Return the (x, y) coordinate for the center point of the cell that contains the specified text.  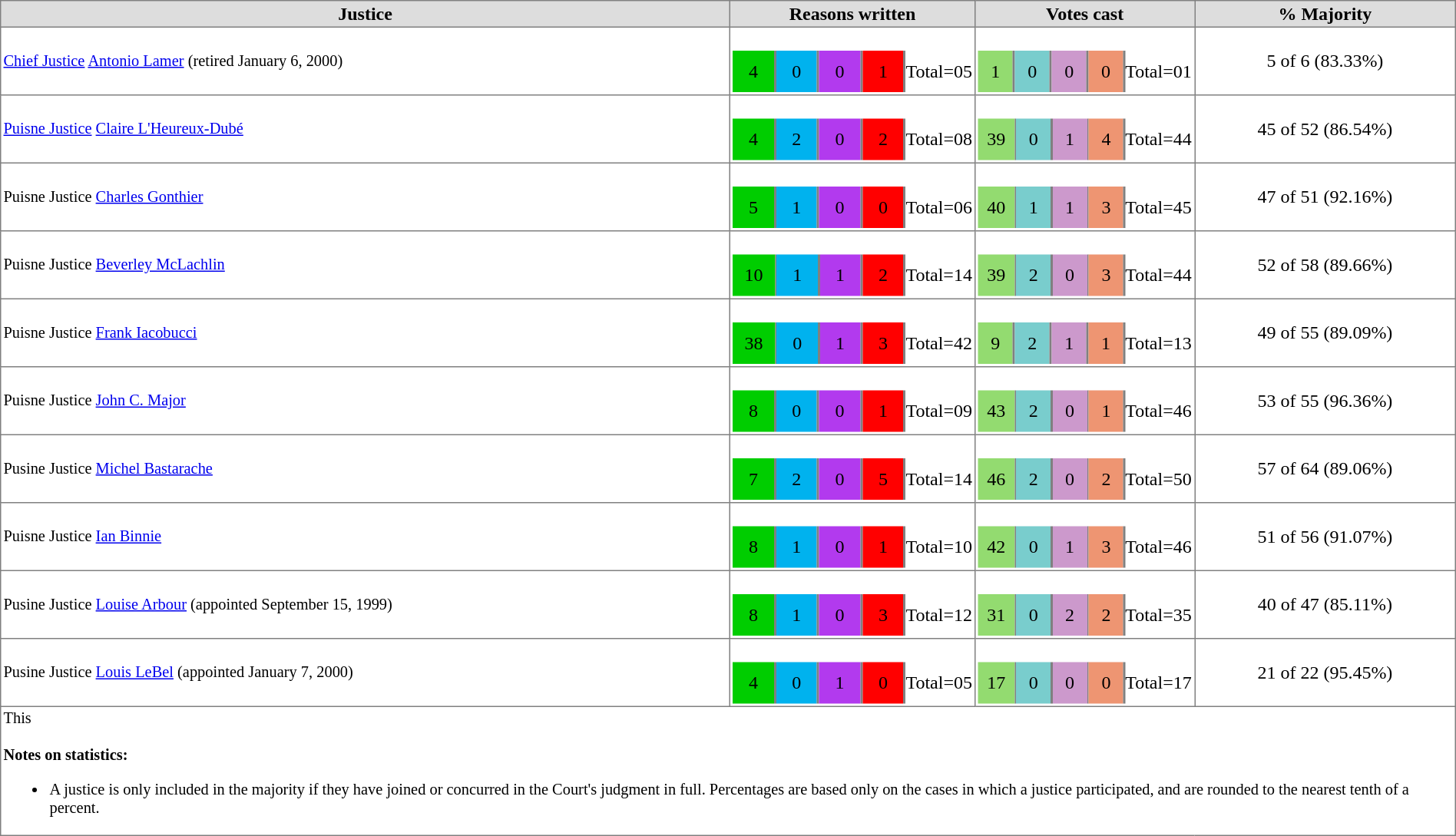
43 (995, 411)
Total=01 (1158, 71)
Total=17 (1158, 682)
Total=09 (938, 411)
Justice (366, 14)
9 (995, 343)
Total=13 (1158, 343)
1 0 0 0 Total=01 (1085, 61)
Total=35 (1158, 615)
38 (754, 343)
Puisne Justice Frank Iacobucci (366, 332)
Total=10 (938, 547)
45 of 52 (86.54%) (1325, 129)
Total=12 (938, 615)
17 0 0 0 Total=17 (1085, 672)
Pusine Justice Louise Arbour (appointed September 15, 1999) (366, 604)
57 of 64 (89.06%) (1325, 468)
Chief Justice Antonio Lamer (retired January 6, 2000) (366, 61)
5 of 6 (83.33%) (1325, 61)
53 of 55 (96.36%) (1325, 401)
5 1 0 0 Total=06 (852, 197)
4 2 0 2 Total=08 (852, 129)
Pusine Justice Louis LeBel (appointed January 7, 2000) (366, 672)
Total=50 (1158, 479)
52 of 58 (89.66%) (1325, 265)
31 (995, 615)
8 1 0 3 Total=12 (852, 604)
Reasons written (852, 14)
21 of 22 (95.45%) (1325, 672)
47 of 51 (92.16%) (1325, 197)
8 0 0 1 Total=09 (852, 401)
4 0 0 1 Total=05 (852, 61)
7 2 0 5 Total=14 (852, 468)
40 of 47 (85.11%) (1325, 604)
Total=06 (938, 207)
39 0 1 4 Total=44 (1085, 129)
Puisne Justice John C. Major (366, 401)
Votes cast (1085, 14)
% Majority (1325, 14)
31 0 2 2 Total=35 (1085, 604)
7 (753, 479)
Puisne Justice Ian Binnie (366, 537)
46 2 0 2 Total=50 (1085, 468)
49 of 55 (89.09%) (1325, 332)
Pusine Justice Michel Bastarache (366, 468)
42 (995, 547)
Total=42 (938, 343)
42 0 1 3 Total=46 (1085, 537)
51 of 56 (91.07%) (1325, 537)
Puisne Justice Charles Gonthier (366, 197)
43 2 0 1 Total=46 (1085, 401)
Puisne Justice Beverley McLachlin (366, 265)
9 2 1 1 Total=13 (1085, 332)
40 1 1 3 Total=45 (1085, 197)
8 1 0 1 Total=10 (852, 537)
39 2 0 3 Total=44 (1085, 265)
Puisne Justice Claire L'Heureux-Dubé (366, 129)
40 (995, 207)
4 0 1 0 Total=05 (852, 672)
10 1 1 2 Total=14 (852, 265)
10 (754, 276)
17 (995, 682)
46 (995, 479)
38 0 1 3 Total=42 (852, 332)
Total=45 (1158, 207)
Total=08 (938, 139)
